Capture the cell that displays the provided text and extract its [X, Y] central coordinate. 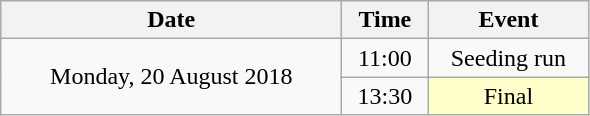
13:30 [385, 96]
Monday, 20 August 2018 [172, 77]
Final [508, 96]
Time [385, 20]
Date [172, 20]
Event [508, 20]
11:00 [385, 58]
Seeding run [508, 58]
